Determine the [x, y] coordinate at the center of the cell enclosing the given text.  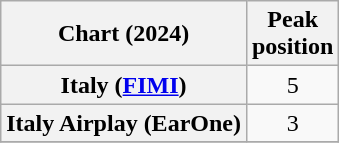
Peakposition [292, 34]
Chart (2024) [124, 34]
3 [292, 123]
Italy Airplay (EarOne) [124, 123]
5 [292, 85]
Italy (FIMI) [124, 85]
